Pinpoint the cell where the given text exists, returning its (X, Y) midpoint coordinate. 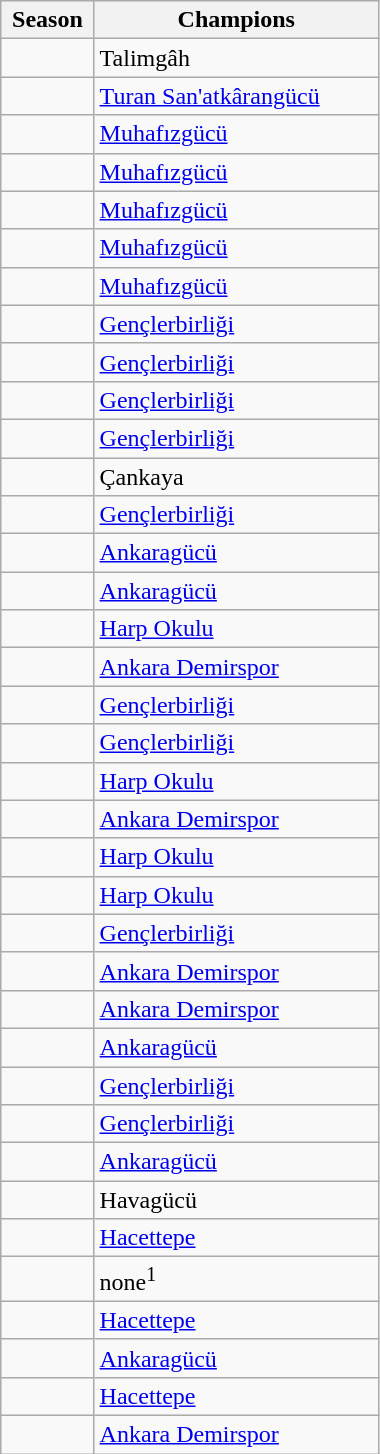
Talimgâh (236, 58)
Season (48, 20)
Çankaya (236, 477)
Havagücü (236, 1200)
none1 (236, 1280)
Champions (236, 20)
Turan San'atkârangücü (236, 96)
